Search for the cell housing the specified text and yield its [X, Y] center coordinate. 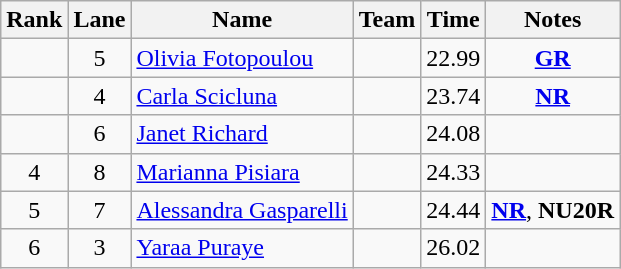
Alessandra Gasparelli [242, 210]
GR [553, 58]
Marianna Pisiara [242, 172]
24.44 [454, 210]
7 [100, 210]
Notes [553, 20]
8 [100, 172]
NR [553, 96]
Rank [34, 20]
Time [454, 20]
Name [242, 20]
Lane [100, 20]
Yaraa Puraye [242, 248]
22.99 [454, 58]
3 [100, 248]
24.08 [454, 134]
Olivia Fotopoulou [242, 58]
Carla Scicluna [242, 96]
24.33 [454, 172]
NR, NU20R [553, 210]
Janet Richard [242, 134]
26.02 [454, 248]
Team [387, 20]
23.74 [454, 96]
